Pinpoint the cell where the given text exists, returning its [x, y] midpoint coordinate. 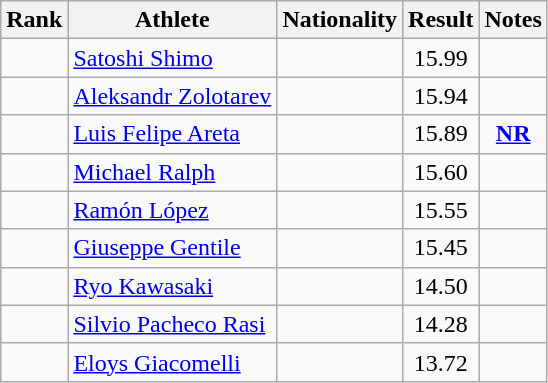
Luis Felipe Areta [172, 134]
Silvio Pacheco Rasi [172, 324]
14.28 [441, 324]
Notes [513, 20]
Nationality [340, 20]
Athlete [172, 20]
15.60 [441, 172]
Satoshi Shimo [172, 58]
15.94 [441, 96]
15.99 [441, 58]
Giuseppe Gentile [172, 248]
15.89 [441, 134]
Result [441, 20]
Eloys Giacomelli [172, 362]
Michael Ralph [172, 172]
Rank [34, 20]
13.72 [441, 362]
Aleksandr Zolotarev [172, 96]
15.55 [441, 210]
NR [513, 134]
15.45 [441, 248]
Ryo Kawasaki [172, 286]
14.50 [441, 286]
Ramón López [172, 210]
